Capture the cell that displays the provided text and extract its (x, y) central coordinate. 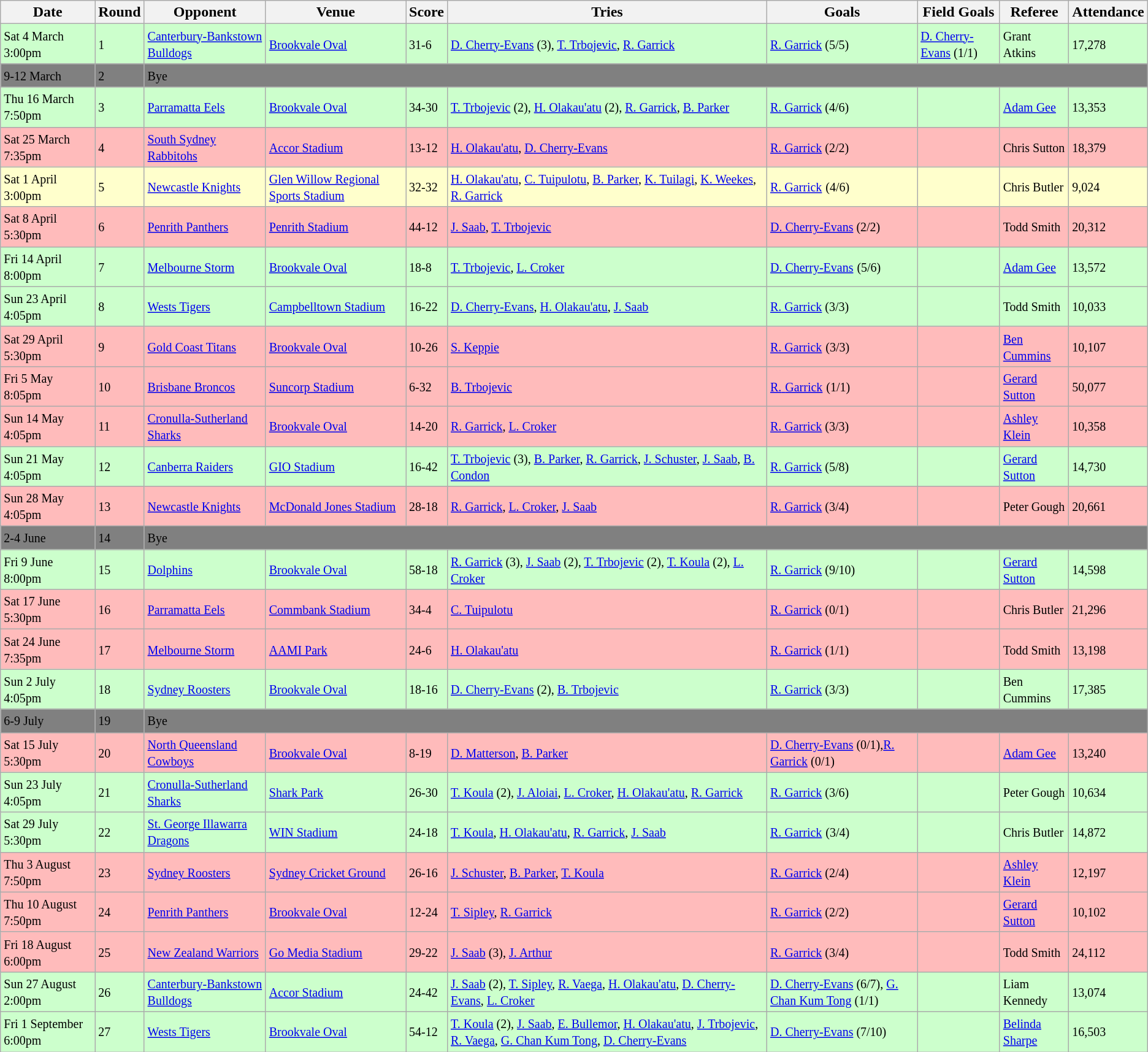
50,077 (1108, 386)
North Queensland Cowboys (205, 752)
18-16 (427, 689)
T. Trbojevic (2), H. Olakau'atu (2), R. Garrick, B. Parker (607, 107)
Sun 21 May 4:05pm (48, 466)
J. Saab (2), T. Sipley, R. Vaega, H. Olakau'atu, D. Cherry-Evans, L. Croker (607, 991)
26-16 (427, 872)
Liam Kennedy (1034, 991)
Gold Coast Titans (205, 346)
McDonald Jones Stadium (335, 507)
D. Cherry-Evans (2), B. Trbojevic (607, 689)
2-4 June (48, 538)
10,033 (1108, 307)
Canberra Raiders (205, 466)
3 (120, 107)
17 (120, 649)
T. Koula (2), J. Saab, E. Bullemor, H. Olakau'atu, J. Trbojevic, R. Vaega, G. Chan Kum Tong, D. Cherry-Evans (607, 1032)
Sun 23 April 4:05pm (48, 307)
10,102 (1108, 912)
Shark Park (335, 793)
D. Cherry-Evans, H. Olakau'atu, J. Saab (607, 307)
T. Koula (2), J. Aloiai, L. Croker, H. Olakau'atu, R. Garrick (607, 793)
1 (120, 44)
14,730 (1108, 466)
South Sydney Rabbitohs (205, 147)
Venue (335, 12)
Brisbane Broncos (205, 386)
Sat 29 April 5:30pm (48, 346)
4 (120, 147)
Suncorp Stadium (335, 386)
34-30 (427, 107)
R. Garrick (2/4) (841, 872)
6-9 July (48, 721)
Sun 27 August 2:00pm (48, 991)
New Zealand Warriors (205, 952)
Tries (607, 12)
18 (120, 689)
D. Cherry-Evans (2/2) (841, 227)
13-12 (427, 147)
17,278 (1108, 44)
10,358 (1108, 426)
32-32 (427, 186)
D. Matterson, B. Parker (607, 752)
5 (120, 186)
20,661 (1108, 507)
14-20 (427, 426)
H. Olakau'atu, C. Tuipulotu, B. Parker, K. Tuilagi, K. Weekes, R. Garrick (607, 186)
16 (120, 610)
10 (120, 386)
J. Saab (3), J. Arthur (607, 952)
Opponent (205, 12)
26 (120, 991)
J. Saab, T. Trbojevic (607, 227)
R. Garrick (5/8) (841, 466)
Grant Atkins (1034, 44)
R. Garrick (0/1) (841, 610)
Chris Sutton (1034, 147)
R. Garrick (3/6) (841, 793)
Score (427, 12)
T. Trbojevic (3), B. Parker, R. Garrick, J. Schuster, J. Saab, B. Condon (607, 466)
Fri 14 April 8:00pm (48, 266)
10,634 (1108, 793)
34-4 (427, 610)
Field Goals (959, 12)
J. Schuster, B. Parker, T. Koula (607, 872)
Glen Willow Regional Sports Stadium (335, 186)
16-22 (427, 307)
Round (120, 12)
13,572 (1108, 266)
D. Cherry-Evans (3), T. Trbojevic, R. Garrick (607, 44)
16-42 (427, 466)
8 (120, 307)
B. Trbojevic (607, 386)
Campbelltown Stadium (335, 307)
R. Garrick (9/10) (841, 569)
17,385 (1108, 689)
Sat 29 July 5:30pm (48, 832)
12 (120, 466)
H. Olakau'atu, D. Cherry-Evans (607, 147)
Date (48, 12)
Sydney Cricket Ground (335, 872)
24-6 (427, 649)
9-12 March (48, 75)
Referee (1034, 12)
44-12 (427, 227)
Sun 23 July 4:05pm (48, 793)
19 (120, 721)
18,379 (1108, 147)
S. Keppie (607, 346)
11 (120, 426)
23 (120, 872)
24-18 (427, 832)
31-6 (427, 44)
H. Olakau'atu (607, 649)
Sat 1 April 3:00pm (48, 186)
14,872 (1108, 832)
R. Garrick, L. Croker (607, 426)
15 (120, 569)
58-18 (427, 569)
7 (120, 266)
Belinda Sharpe (1034, 1032)
16,503 (1108, 1032)
R. Garrick (5/5) (841, 44)
28-18 (427, 507)
12,197 (1108, 872)
25 (120, 952)
GIO Stadium (335, 466)
2 (120, 75)
Dolphins (205, 569)
D. Cherry-Evans (5/6) (841, 266)
14,598 (1108, 569)
6 (120, 227)
Fri 9 June 8:00pm (48, 569)
24-42 (427, 991)
8-19 (427, 752)
Sat 17 June 5:30pm (48, 610)
D. Cherry-Evans (6/7), G. Chan Kum Tong (1/1) (841, 991)
27 (120, 1032)
St. George Illawarra Dragons (205, 832)
T. Trbojevic, L. Croker (607, 266)
Thu 3 August 7:50pm (48, 872)
9 (120, 346)
Sat 8 April 5:30pm (48, 227)
13,240 (1108, 752)
Goals (841, 12)
22 (120, 832)
Sun 28 May 4:05pm (48, 507)
29-22 (427, 952)
Attendance (1108, 12)
R. Garrick, L. Croker, J. Saab (607, 507)
54-12 (427, 1032)
10-26 (427, 346)
C. Tuipulotu (607, 610)
Thu 16 March 7:50pm (48, 107)
21,296 (1108, 610)
10,107 (1108, 346)
18-8 (427, 266)
T. Sipley, R. Garrick (607, 912)
Sat 4 March 3:00pm (48, 44)
24,112 (1108, 952)
Go Media Stadium (335, 952)
D. Cherry-Evans (0/1),R. Garrick (0/1) (841, 752)
13,198 (1108, 649)
Penrith Stadium (335, 227)
Sat 24 June 7:35pm (48, 649)
20,312 (1108, 227)
24 (120, 912)
Sat 25 March 7:35pm (48, 147)
6-32 (427, 386)
Fri 5 May 8:05pm (48, 386)
Sun 14 May 4:05pm (48, 426)
26-30 (427, 793)
Thu 10 August 7:50pm (48, 912)
Commbank Stadium (335, 610)
AAMI Park (335, 649)
9,024 (1108, 186)
Fri 18 August 6:00pm (48, 952)
14 (120, 538)
D. Cherry-Evans (7/10) (841, 1032)
13,074 (1108, 991)
12-24 (427, 912)
R. Garrick (3), J. Saab (2), T. Trbojevic (2), T. Koula (2), L. Croker (607, 569)
WIN Stadium (335, 832)
Sun 2 July 4:05pm (48, 689)
21 (120, 793)
20 (120, 752)
13,353 (1108, 107)
13 (120, 507)
D. Cherry-Evans (1/1) (959, 44)
Sat 15 July 5:30pm (48, 752)
Fri 1 September 6:00pm (48, 1032)
T. Koula, H. Olakau'atu, R. Garrick, J. Saab (607, 832)
